Identify which cell holds the provided text, then report its [X, Y] central coordinate. 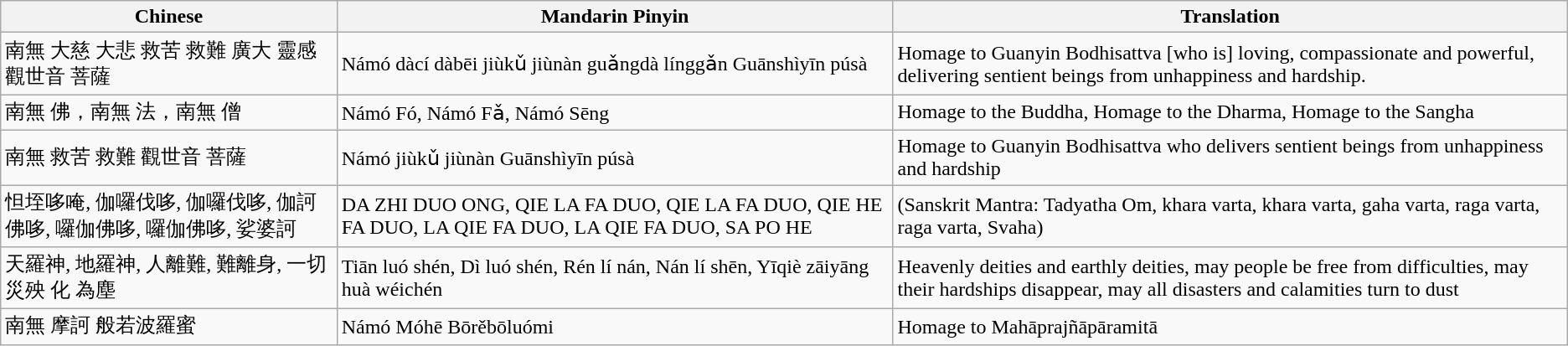
怛垤哆唵, 伽囉伐哆, 伽囉伐哆, 伽訶佛哆, 囉伽佛哆, 囉伽佛哆, 娑婆訶 [169, 215]
南無 摩訶 般若波羅蜜 [169, 327]
Námó Móhē Bōrěbōluómi [615, 327]
Chinese [169, 17]
Translation [1230, 17]
Námó jiùkǔ jiùnàn Guānshìyīn púsà [615, 158]
Homage to Guanyin Bodhisattva who delivers sentient beings from unhappiness and hardship [1230, 158]
天羅神, 地羅神, 人離難, 難離身, 一切 災殃 化 為塵 [169, 278]
DA ZHI DUO ONG, QIE LA FA DUO, QIE LA FA DUO, QIE HE FA DUO, LA QIE FA DUO, LA QIE FA DUO, SA PO HE [615, 215]
南無 大慈 大悲 救苦 救難 廣大 靈感 觀世音 菩薩 [169, 64]
Mandarin Pinyin [615, 17]
Homage to Guanyin Bodhisattva [who is] loving, compassionate and powerful, delivering sentient beings from unhappiness and hardship. [1230, 64]
Homage to the Buddha, Homage to the Dharma, Homage to the Sangha [1230, 112]
南無 救苦 救難 觀世音 菩薩 [169, 158]
Tiān luó shén, Dì luó shén, Rén lí nán, Nán lí shēn, Yīqiè zāiyāng huà wéichén [615, 278]
南無 佛，南無 法，南無 僧 [169, 112]
Námó dàcí dàbēi jiùkǔ jiùnàn guǎngdà línggǎn Guānshìyīn púsà [615, 64]
Homage to Mahāprajñāpāramitā [1230, 327]
(Sanskrit Mantra: Tadyatha Om, khara varta, khara varta, gaha varta, raga varta, raga varta, Svaha) [1230, 215]
Námó Fó, Námó Fǎ, Námó Sēng [615, 112]
